Detect which cell encompasses the target text, then output its (X, Y) center coordinate. 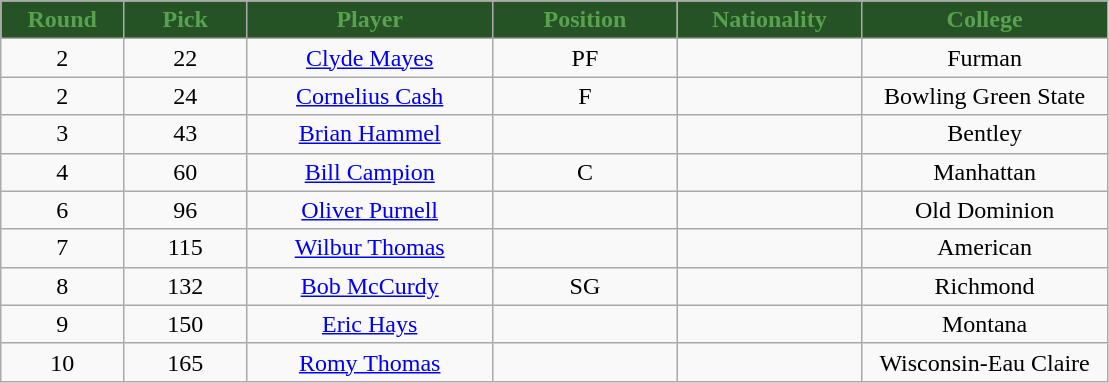
Richmond (985, 286)
115 (186, 248)
3 (62, 134)
4 (62, 172)
22 (186, 58)
Position (585, 20)
Wilbur Thomas (370, 248)
Furman (985, 58)
Eric Hays (370, 324)
Nationality (769, 20)
Bowling Green State (985, 96)
6 (62, 210)
Old Dominion (985, 210)
Player (370, 20)
Brian Hammel (370, 134)
C (585, 172)
American (985, 248)
150 (186, 324)
Wisconsin-Eau Claire (985, 362)
165 (186, 362)
SG (585, 286)
96 (186, 210)
60 (186, 172)
F (585, 96)
College (985, 20)
Clyde Mayes (370, 58)
10 (62, 362)
9 (62, 324)
Romy Thomas (370, 362)
Manhattan (985, 172)
Pick (186, 20)
8 (62, 286)
Oliver Purnell (370, 210)
132 (186, 286)
Bentley (985, 134)
43 (186, 134)
Montana (985, 324)
7 (62, 248)
Round (62, 20)
Bill Campion (370, 172)
PF (585, 58)
Cornelius Cash (370, 96)
24 (186, 96)
Bob McCurdy (370, 286)
